Output the (X, Y) coordinate of the center of the cell containing the given text.  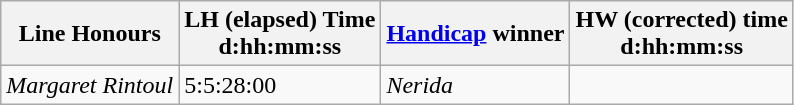
LH (elapsed) Time d:hh:mm:ss (280, 34)
Margaret Rintoul (90, 85)
Handicap winner (476, 34)
HW (corrected) time d:hh:mm:ss (682, 34)
Line Honours (90, 34)
Nerida (476, 85)
5:5:28:00 (280, 85)
